Provide the (X, Y) coordinate of the cell's center where the given text is located.  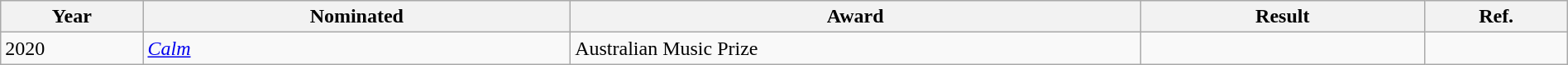
Calm (357, 48)
Award (855, 17)
Ref. (1496, 17)
Year (72, 17)
Nominated (357, 17)
Result (1283, 17)
2020 (72, 48)
Australian Music Prize (855, 48)
